Capture the cell that displays the provided text and extract its [x, y] central coordinate. 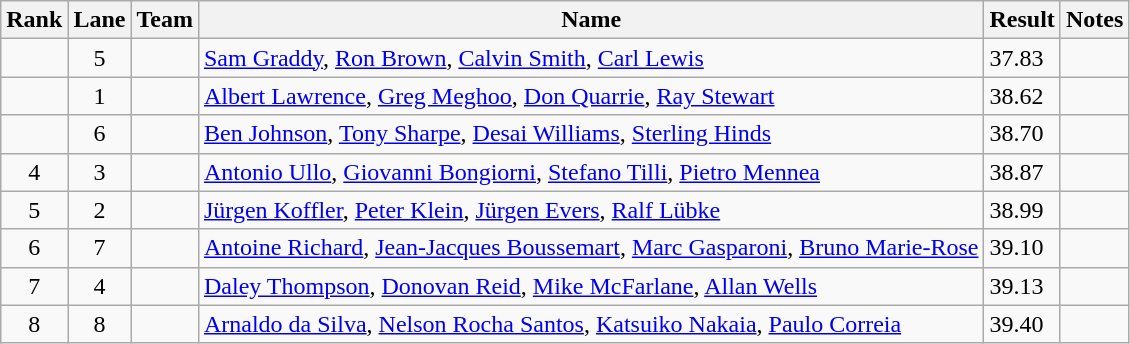
38.70 [1022, 134]
1 [100, 96]
38.62 [1022, 96]
Albert Lawrence, Greg Meghoo, Don Quarrie, Ray Stewart [591, 96]
2 [100, 210]
39.13 [1022, 286]
Sam Graddy, Ron Brown, Calvin Smith, Carl Lewis [591, 58]
Rank [34, 20]
39.10 [1022, 248]
Jürgen Koffler, Peter Klein, Jürgen Evers, Ralf Lübke [591, 210]
38.99 [1022, 210]
Antonio Ullo, Giovanni Bongiorni, Stefano Tilli, Pietro Mennea [591, 172]
Lane [100, 20]
3 [100, 172]
Name [591, 20]
37.83 [1022, 58]
Team [165, 20]
Antoine Richard, Jean-Jacques Boussemart, Marc Gasparoni, Bruno Marie-Rose [591, 248]
Notes [1094, 20]
Ben Johnson, Tony Sharpe, Desai Williams, Sterling Hinds [591, 134]
39.40 [1022, 324]
Daley Thompson, Donovan Reid, Mike McFarlane, Allan Wells [591, 286]
38.87 [1022, 172]
Arnaldo da Silva, Nelson Rocha Santos, Katsuiko Nakaia, Paulo Correia [591, 324]
Result [1022, 20]
